Locate the cell with the specified text and output its (X, Y) center coordinate. 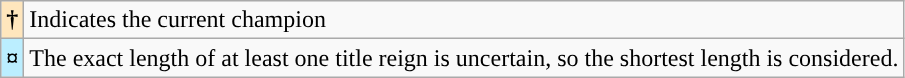
¤ (12, 58)
Indicates the current champion (464, 20)
The exact length of at least one title reign is uncertain, so the shortest length is considered. (464, 58)
† (12, 20)
